For the text-containing cell, return its midpoint in (X, Y) coordinate format. 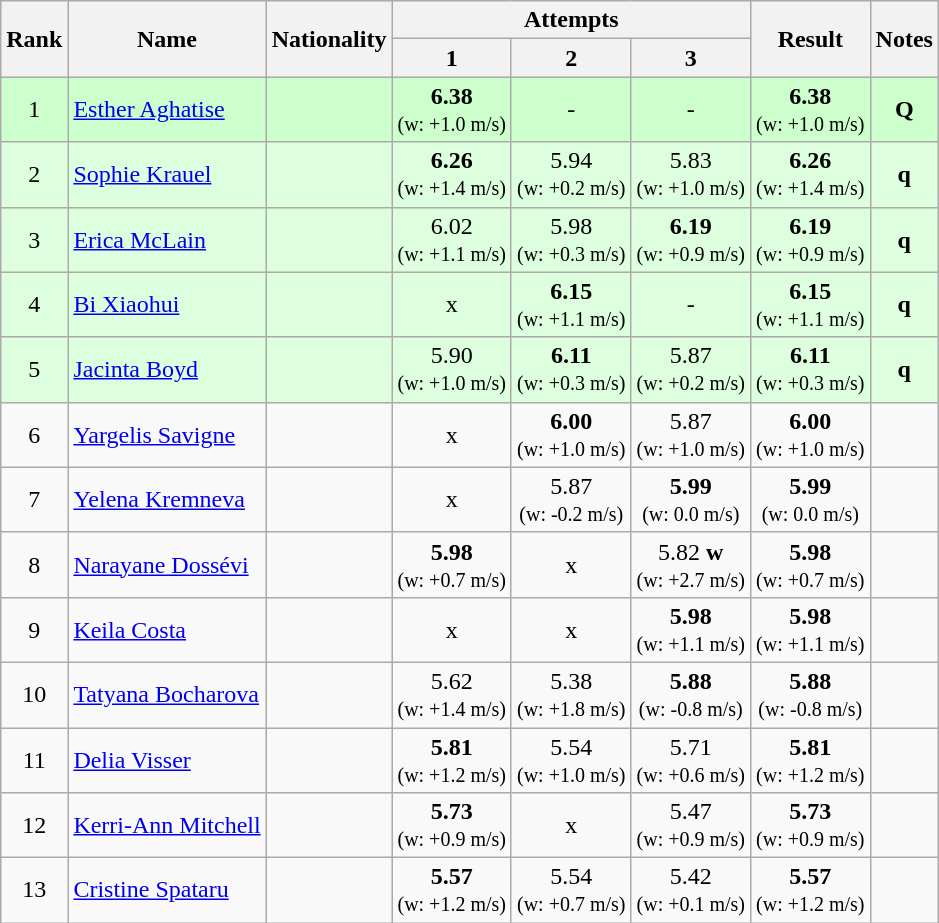
5.57(w: +1.2 m/s) (452, 890)
5.90(w: +1.0 m/s) (452, 370)
10 (34, 694)
5.87(w: +0.2 m/s) (691, 370)
11 (34, 760)
5.73(w: +0.9 m/s) (452, 826)
5.87(w: +1.0 m/s) (691, 434)
5.98 (w: +0.7 m/s) (811, 564)
Rank (34, 39)
6.00 (w: +1.0 m/s) (811, 434)
5.98 (w: +1.1 m/s) (811, 630)
Erica McLain (167, 240)
5.99(w: 0.0 m/s) (691, 500)
Result (811, 39)
Narayane Dossévi (167, 564)
5.88 (w: -0.8 m/s) (811, 694)
5.87(w: -0.2 m/s) (571, 500)
8 (34, 564)
6 (34, 434)
Delia Visser (167, 760)
Notes (904, 39)
5.62(w: +1.4 m/s) (452, 694)
Cristine Spataru (167, 890)
6.19 (w: +0.9 m/s) (811, 240)
5.47(w: +0.9 m/s) (691, 826)
5.83(w: +1.0 m/s) (691, 174)
5.38(w: +1.8 m/s) (571, 694)
9 (34, 630)
5.73 (w: +0.9 m/s) (811, 826)
6.26(w: +1.4 m/s) (452, 174)
6.15 (w: +1.1 m/s) (811, 304)
6.02(w: +1.1 m/s) (452, 240)
6.15(w: +1.1 m/s) (571, 304)
6.38 (w: +1.0 m/s) (811, 110)
12 (34, 826)
5.94(w: +0.2 m/s) (571, 174)
5 (34, 370)
Name (167, 39)
Bi Xiaohui (167, 304)
6.38(w: +1.0 m/s) (452, 110)
Keila Costa (167, 630)
Nationality (329, 39)
5.71(w: +0.6 m/s) (691, 760)
5.81(w: +1.2 m/s) (452, 760)
6.26 (w: +1.4 m/s) (811, 174)
5.88(w: -0.8 m/s) (691, 694)
6.11 (w: +0.3 m/s) (811, 370)
5.57 (w: +1.2 m/s) (811, 890)
Tatyana Bocharova (167, 694)
4 (34, 304)
Yargelis Savigne (167, 434)
5.98(w: +1.1 m/s) (691, 630)
5.54(w: +1.0 m/s) (571, 760)
5.98(w: +0.7 m/s) (452, 564)
5.98(w: +0.3 m/s) (571, 240)
13 (34, 890)
Yelena Kremneva (167, 500)
Q (904, 110)
Kerri-Ann Mitchell (167, 826)
5.81 (w: +1.2 m/s) (811, 760)
5.54(w: +0.7 m/s) (571, 890)
5.99 (w: 0.0 m/s) (811, 500)
Attempts (572, 20)
Sophie Krauel (167, 174)
6.00(w: +1.0 m/s) (571, 434)
Esther Aghatise (167, 110)
6.19(w: +0.9 m/s) (691, 240)
5.82 w (w: +2.7 m/s) (691, 564)
Jacinta Boyd (167, 370)
6.11(w: +0.3 m/s) (571, 370)
7 (34, 500)
5.42(w: +0.1 m/s) (691, 890)
